Pinpoint the cell where the given text exists, returning its [X, Y] midpoint coordinate. 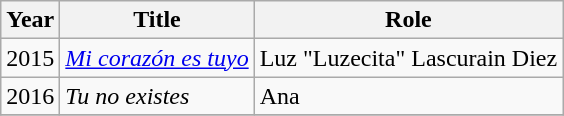
Title [157, 20]
Mi corazón es tuyo [157, 58]
Luz "Luzecita" Lascurain Diez [408, 58]
Year [30, 20]
2016 [30, 96]
2015 [30, 58]
Tu no existes [157, 96]
Role [408, 20]
Ana [408, 96]
